Find where the given text appears and provide that cell's center as (X, Y) coordinate. 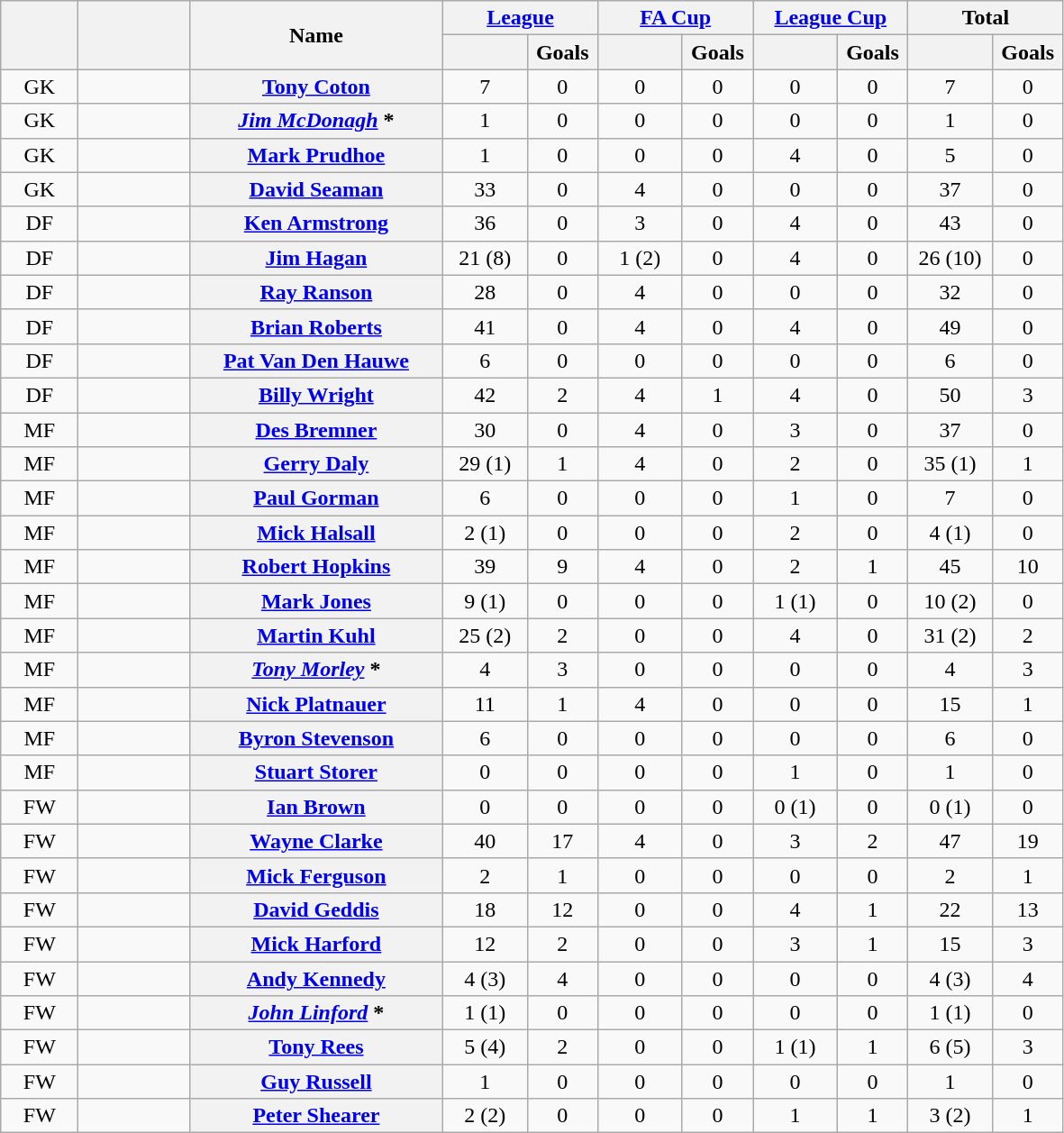
26 (10) (950, 258)
5 (950, 155)
League (520, 18)
22 (950, 909)
10 (1027, 567)
45 (950, 567)
9 (1) (485, 601)
6 (5) (950, 1047)
50 (950, 395)
36 (485, 224)
Mark Prudhoe (315, 155)
13 (1027, 909)
Mick Ferguson (315, 875)
Pat Van Den Hauwe (315, 361)
Nick Platnauer (315, 704)
33 (485, 189)
41 (485, 326)
49 (950, 326)
28 (485, 292)
Mick Harford (315, 944)
2 (2) (485, 1116)
Billy Wright (315, 395)
Des Bremner (315, 430)
3 (2) (950, 1116)
Wayne Clarke (315, 841)
11 (485, 704)
Total (986, 18)
Mick Halsall (315, 533)
David Seaman (315, 189)
FA Cup (676, 18)
Paul Gorman (315, 498)
10 (2) (950, 601)
Mark Jones (315, 601)
League Cup (831, 18)
Guy Russell (315, 1082)
Byron Stevenson (315, 738)
39 (485, 567)
Stuart Storer (315, 772)
Tony Coton (315, 87)
Martin Kuhl (315, 635)
29 (1) (485, 464)
25 (2) (485, 635)
Ian Brown (315, 807)
17 (562, 841)
35 (1) (950, 464)
47 (950, 841)
43 (950, 224)
32 (950, 292)
Andy Kennedy (315, 978)
John Linford * (315, 1013)
2 (1) (485, 533)
Tony Morley * (315, 670)
31 (2) (950, 635)
Jim Hagan (315, 258)
Name (315, 35)
Gerry Daly (315, 464)
5 (4) (485, 1047)
Ken Armstrong (315, 224)
9 (562, 567)
40 (485, 841)
Tony Rees (315, 1047)
David Geddis (315, 909)
Jim McDonagh * (315, 121)
Peter Shearer (315, 1116)
1 (2) (641, 258)
Brian Roberts (315, 326)
18 (485, 909)
30 (485, 430)
4 (1) (950, 533)
Robert Hopkins (315, 567)
21 (8) (485, 258)
19 (1027, 841)
42 (485, 395)
Ray Ranson (315, 292)
